Find where the given text appears and provide that cell's center as [X, Y] coordinate. 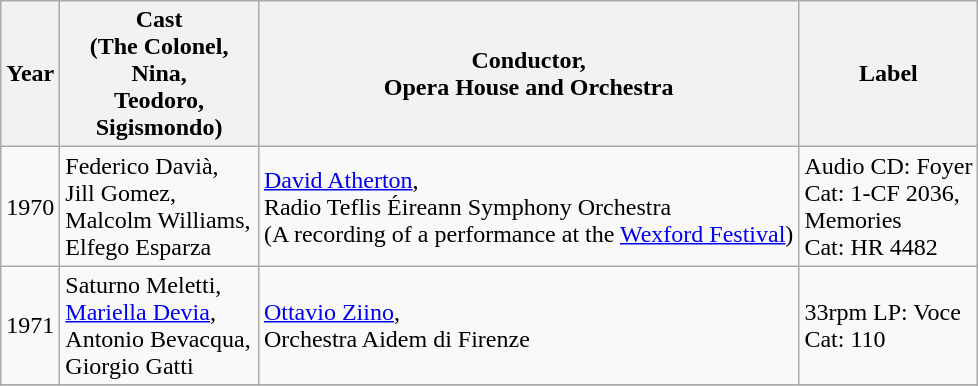
Year [30, 74]
David Atherton,Radio Teflis Éireann Symphony Orchestra(A recording of a performance at the Wexford Festival) [528, 206]
Audio CD: FoyerCat: 1-CF 2036,MemoriesCat: HR 4482 [888, 206]
1971 [30, 326]
1970 [30, 206]
33rpm LP: VoceCat: 110 [888, 326]
Cast (The Colonel,Nina,Teodoro,Sigismondo) [160, 74]
Ottavio Ziino,Orchestra Aidem di Firenze [528, 326]
Label [888, 74]
Conductor,Opera House and Orchestra [528, 74]
Federico Davià,Jill Gomez,Malcolm Williams,Elfego Esparza [160, 206]
Saturno Meletti,Mariella Devia,Antonio Bevacqua,Giorgio Gatti [160, 326]
